Provide the (x, y) coordinate of the cell's center where the given text is located.  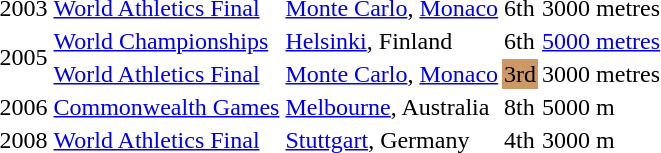
6th (520, 41)
Monte Carlo, Monaco (392, 74)
Melbourne, Australia (392, 107)
Helsinki, Finland (392, 41)
8th (520, 107)
Commonwealth Games (166, 107)
World Championships (166, 41)
World Athletics Final (166, 74)
3rd (520, 74)
